Determine the (X, Y) coordinate at the center of the cell enclosing the given text.  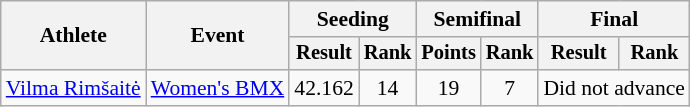
Final (614, 19)
19 (448, 88)
Vilma Rimšaitė (74, 88)
14 (388, 88)
Points (448, 54)
42.162 (324, 88)
7 (510, 88)
Semifinal (477, 19)
Seeding (352, 19)
Did not advance (614, 88)
Athlete (74, 36)
Event (218, 36)
Women's BMX (218, 88)
